For the text-containing cell, return its midpoint in (x, y) coordinate format. 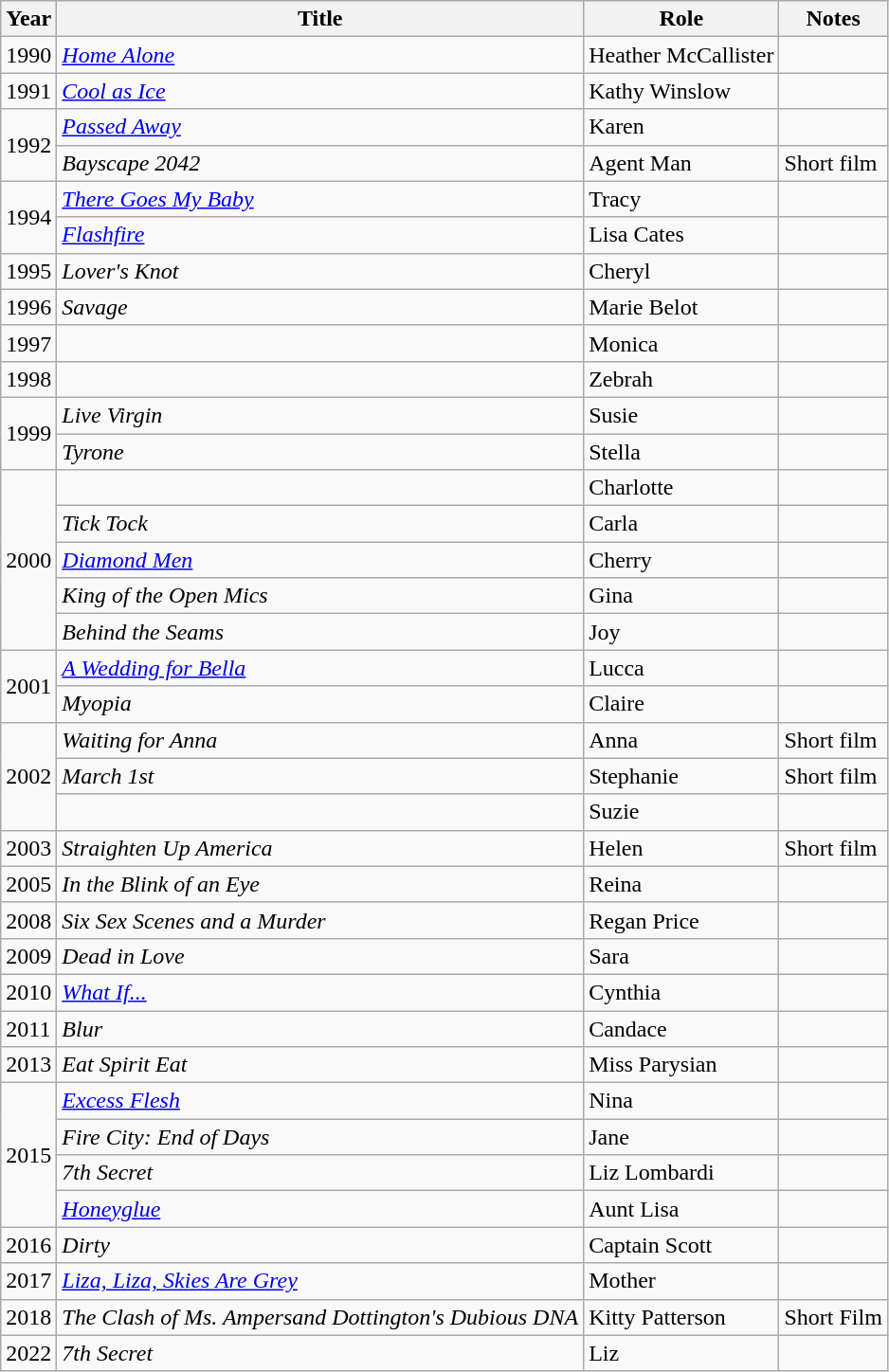
Diamond Men (320, 560)
The Clash of Ms. Ampersand Dottington's Dubious DNA (320, 1317)
2008 (28, 920)
Honeyglue (320, 1209)
Dead in Love (320, 956)
1991 (28, 91)
1994 (28, 217)
Behind the Seams (320, 632)
2018 (28, 1317)
2022 (28, 1353)
Waiting for Anna (320, 740)
1992 (28, 145)
Tracy (681, 199)
Straighten Up America (320, 848)
2013 (28, 1065)
2011 (28, 1028)
Liz Lombardi (681, 1173)
2016 (28, 1245)
Miss Parysian (681, 1065)
Year (28, 19)
Liza, Liza, Skies Are Grey (320, 1281)
Zebrah (681, 379)
Eat Spirit Eat (320, 1065)
Nina (681, 1101)
Bayscape 2042 (320, 163)
Agent Man (681, 163)
Suzie (681, 812)
Aunt Lisa (681, 1209)
What If... (320, 992)
Notes (833, 19)
2005 (28, 884)
Charlotte (681, 488)
Tyrone (320, 452)
Captain Scott (681, 1245)
Carla (681, 524)
1999 (28, 433)
Myopia (320, 704)
2010 (28, 992)
1990 (28, 55)
1996 (28, 307)
Cheryl (681, 271)
Excess Flesh (320, 1101)
Regan Price (681, 920)
Sara (681, 956)
Heather McCallister (681, 55)
Title (320, 19)
Marie Belot (681, 307)
Six Sex Scenes and a Murder (320, 920)
2000 (28, 560)
Home Alone (320, 55)
Joy (681, 632)
Helen (681, 848)
2017 (28, 1281)
March 1st (320, 776)
Claire (681, 704)
A Wedding for Bella (320, 668)
Lover's Knot (320, 271)
2015 (28, 1155)
2009 (28, 956)
Passed Away (320, 127)
2002 (28, 776)
Mother (681, 1281)
Fire City: End of Days (320, 1137)
There Goes My Baby (320, 199)
Jane (681, 1137)
Cynthia (681, 992)
Susie (681, 415)
Reina (681, 884)
Blur (320, 1028)
1997 (28, 343)
In the Blink of an Eye (320, 884)
Role (681, 19)
Lucca (681, 668)
Short Film (833, 1317)
Kathy Winslow (681, 91)
Gina (681, 596)
Flashfire (320, 235)
Cherry (681, 560)
Karen (681, 127)
2003 (28, 848)
1998 (28, 379)
Anna (681, 740)
Candace (681, 1028)
Cool as Ice (320, 91)
King of the Open Mics (320, 596)
Stephanie (681, 776)
Lisa Cates (681, 235)
Dirty (320, 1245)
Liz (681, 1353)
2001 (28, 686)
Kitty Patterson (681, 1317)
Savage (320, 307)
Stella (681, 452)
Monica (681, 343)
1995 (28, 271)
Live Virgin (320, 415)
Tick Tock (320, 524)
